Extract the [x, y] coordinate from the center of the cell holding the provided text.  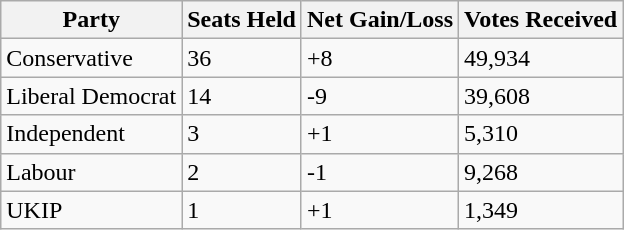
9,268 [541, 172]
1 [242, 210]
49,934 [541, 58]
Labour [92, 172]
5,310 [541, 134]
Net Gain/Loss [380, 20]
Independent [92, 134]
14 [242, 96]
-1 [380, 172]
Seats Held [242, 20]
36 [242, 58]
UKIP [92, 210]
3 [242, 134]
Party [92, 20]
1,349 [541, 210]
+8 [380, 58]
39,608 [541, 96]
Conservative [92, 58]
2 [242, 172]
Votes Received [541, 20]
Liberal Democrat [92, 96]
-9 [380, 96]
